Return [x, y] of the center of cell containing provided text 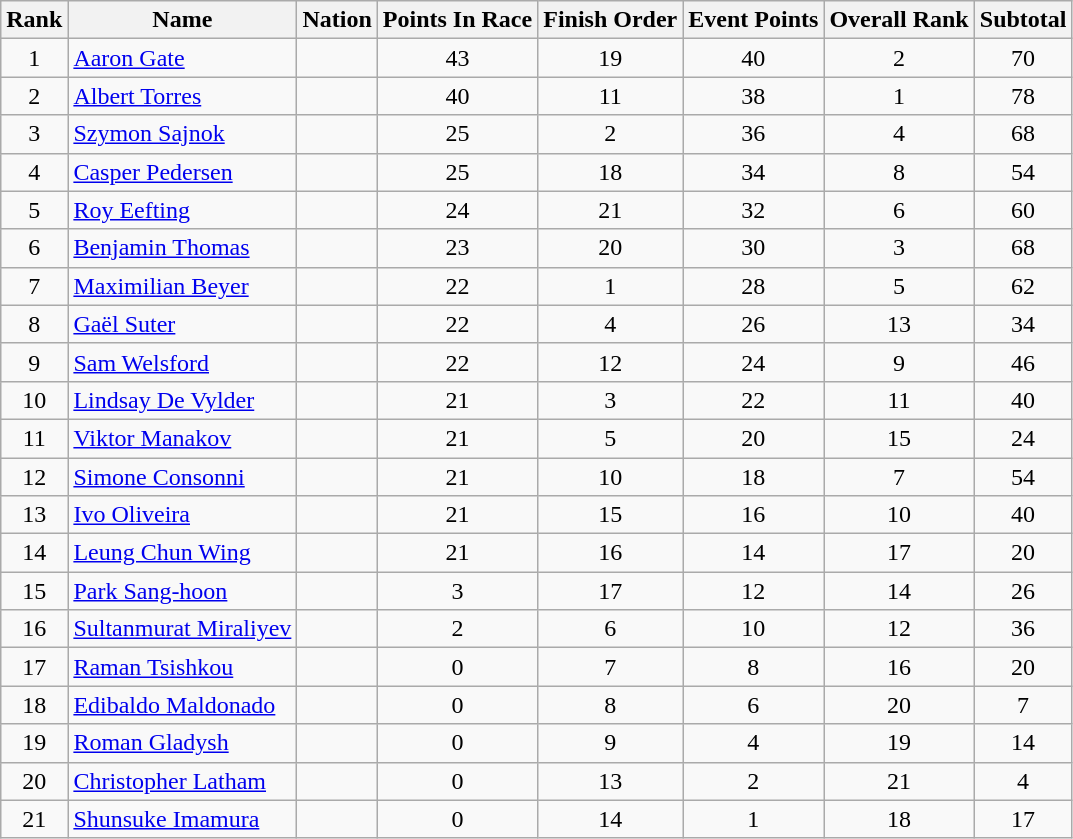
Raman Tsishkou [182, 667]
Shunsuke Imamura [182, 819]
Benjamin Thomas [182, 248]
30 [754, 248]
46 [1023, 362]
Lindsay De Vylder [182, 400]
Maximilian Beyer [182, 286]
Subtotal [1023, 20]
38 [754, 96]
43 [457, 58]
Finish Order [610, 20]
Christopher Latham [182, 781]
Albert Torres [182, 96]
28 [754, 286]
Roy Eefting [182, 210]
Overall Rank [899, 20]
60 [1023, 210]
Park Sang-hoon [182, 591]
Rank [34, 20]
Viktor Manakov [182, 438]
Szymon Sajnok [182, 134]
Sam Welsford [182, 362]
Gaël Suter [182, 324]
23 [457, 248]
Edibaldo Maldonado [182, 705]
32 [754, 210]
Sultanmurat Miraliyev [182, 629]
Nation [337, 20]
62 [1023, 286]
Ivo Oliveira [182, 515]
Name [182, 20]
Casper Pedersen [182, 172]
Roman Gladysh [182, 743]
78 [1023, 96]
Simone Consonni [182, 477]
Leung Chun Wing [182, 553]
Aaron Gate [182, 58]
Event Points [754, 20]
70 [1023, 58]
Points In Race [457, 20]
